Detect which cell encompasses the target text, then output its (X, Y) center coordinate. 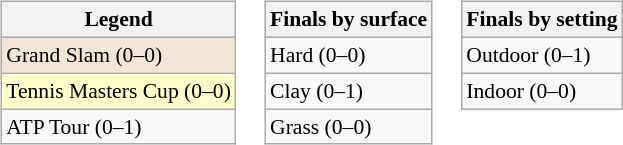
ATP Tour (0–1) (118, 127)
Hard (0–0) (348, 55)
Finals by surface (348, 20)
Tennis Masters Cup (0–0) (118, 91)
Legend (118, 20)
Grass (0–0) (348, 127)
Indoor (0–0) (542, 91)
Finals by setting (542, 20)
Grand Slam (0–0) (118, 55)
Clay (0–1) (348, 91)
Outdoor (0–1) (542, 55)
